Extract the (X, Y) coordinate from the center of the cell holding the provided text.  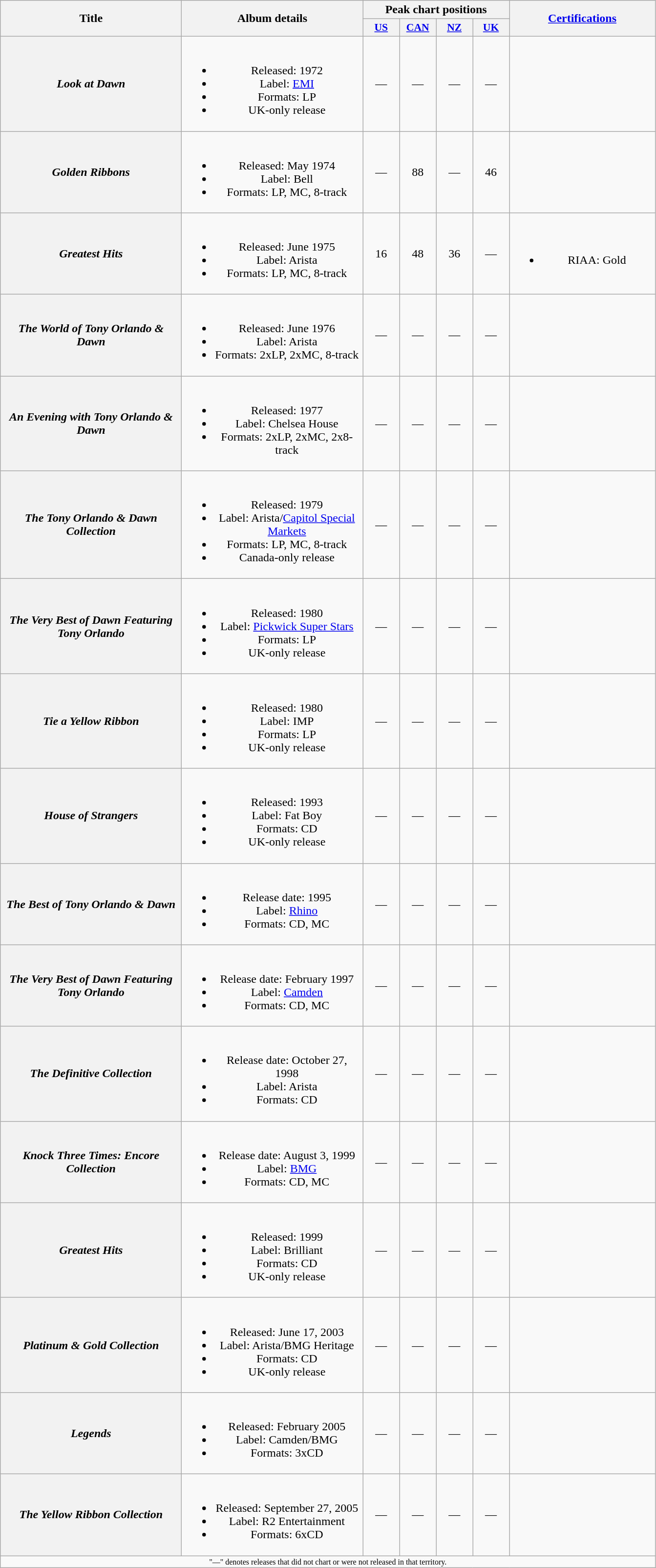
Released: 1980Label: Pickwick Super StarsFormats: LPUK-only release (273, 626)
Legends (91, 1433)
"—" denotes releases that did not chart or were not released in that territory. (328, 1561)
Released: 1980Label: IMPFormats: LPUK-only release (273, 721)
Album details (273, 19)
Released: 1979Label: Arista/Capitol Special MarketsFormats: LP, MC, 8-trackCanada-only release (273, 525)
The Definitive Collection (91, 1074)
Released: June 1975Label: AristaFormats: LP, MC, 8-track (273, 254)
The Yellow Ribbon Collection (91, 1514)
Release date: August 3, 1999Label: BMGFormats: CD, MC (273, 1162)
The Tony Orlando & Dawn Collection (91, 525)
48 (418, 254)
NZ (454, 28)
Title (91, 19)
House of Strangers (91, 816)
Platinum & Gold Collection (91, 1345)
Released: 1977Label: Chelsea HouseFormats: 2xLP, 2xMC, 2x8-track (273, 424)
Certifications (582, 19)
Golden Ribbons (91, 172)
CAN (418, 28)
Release date: February 1997Label: CamdenFormats: CD, MC (273, 986)
RIAA: Gold (582, 254)
Release date: October 27, 1998Label: AristaFormats: CD (273, 1074)
88 (418, 172)
Released: 1972Label: EMIFormats: LPUK-only release (273, 84)
36 (454, 254)
Look at Dawn (91, 84)
Released: June 1976Label: AristaFormats: 2xLP, 2xMC, 8-track (273, 335)
Released: May 1974Label: BellFormats: LP, MC, 8-track (273, 172)
Released: 1993Label: Fat BoyFormats: CDUK-only release (273, 816)
An Evening with Tony Orlando & Dawn (91, 424)
Released: February 2005Label: Camden/BMGFormats: 3xCD (273, 1433)
Release date: 1995Label: RhinoFormats: CD, MC (273, 904)
46 (491, 172)
UK (491, 28)
The World of Tony Orlando & Dawn (91, 335)
Released: June 17, 2003Label: Arista/BMG HeritageFormats: CDUK-only release (273, 1345)
16 (381, 254)
US (381, 28)
Released: September 27, 2005Label: R2 EntertainmentFormats: 6xCD (273, 1514)
Peak chart positions (436, 10)
Knock Three Times: Encore Collection (91, 1162)
Released: 1999Label: BrilliantFormats: CDUK-only release (273, 1250)
The Best of Tony Orlando & Dawn (91, 904)
Tie a Yellow Ribbon (91, 721)
